Scan for the cell matching the given text and deliver its (x, y) coordinate at center. 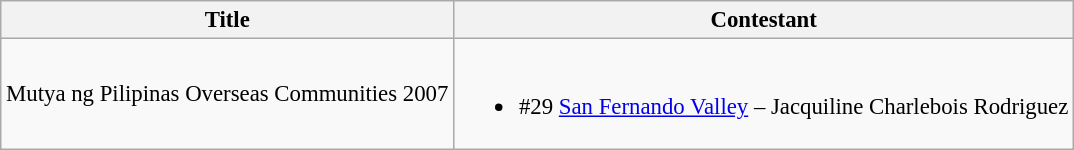
Mutya ng Pilipinas Overseas Communities 2007 (228, 94)
Title (228, 20)
Contestant (764, 20)
#29 San Fernando Valley – Jacquiline Charlebois Rodriguez (764, 94)
